Determine the (x, y) coordinate at the center of the cell enclosing the given text.  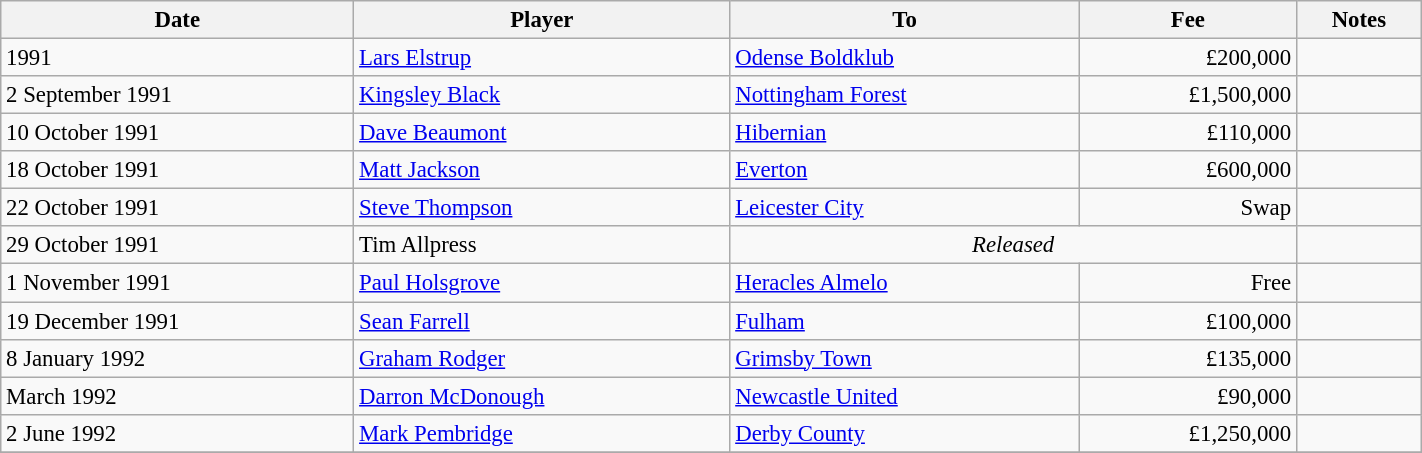
19 December 1991 (178, 321)
Odense Boldklub (904, 58)
Kingsley Black (542, 95)
Everton (904, 170)
£1,500,000 (1188, 95)
£110,000 (1188, 133)
£90,000 (1188, 396)
Steve Thompson (542, 208)
Nottingham Forest (904, 95)
£100,000 (1188, 321)
8 January 1992 (178, 358)
Swap (1188, 208)
18 October 1991 (178, 170)
Fulham (904, 321)
Darron McDonough (542, 396)
£135,000 (1188, 358)
2 June 1992 (178, 433)
Date (178, 20)
Lars Elstrup (542, 58)
Mark Pembridge (542, 433)
Paul Holsgrove (542, 283)
£600,000 (1188, 170)
Dave Beaumont (542, 133)
Leicester City (904, 208)
Free (1188, 283)
1 November 1991 (178, 283)
2 September 1991 (178, 95)
Sean Farrell (542, 321)
Tim Allpress (542, 245)
£1,250,000 (1188, 433)
Fee (1188, 20)
Newcastle United (904, 396)
1991 (178, 58)
Derby County (904, 433)
Hibernian (904, 133)
29 October 1991 (178, 245)
10 October 1991 (178, 133)
To (904, 20)
£200,000 (1188, 58)
Player (542, 20)
Grimsby Town (904, 358)
Notes (1358, 20)
Heracles Almelo (904, 283)
Graham Rodger (542, 358)
Released (1014, 245)
22 October 1991 (178, 208)
March 1992 (178, 396)
Matt Jackson (542, 170)
